Detect which cell encompasses the target text, then output its [x, y] center coordinate. 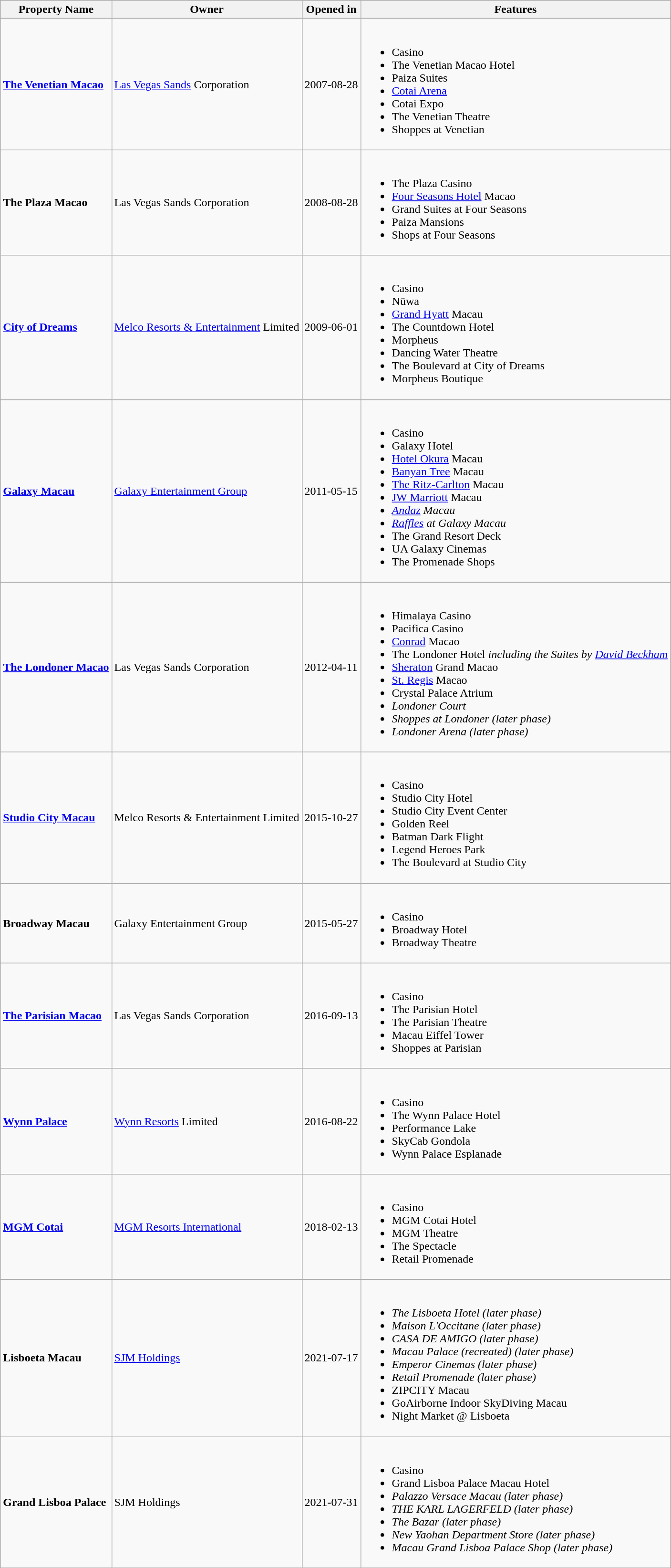
2015-05-27 [331, 923]
Grand Lisboa Palace [56, 1502]
CasinoNüwaGrand Hyatt MacauThe Countdown HotelMorpheusDancing Water TheatreThe Boulevard at City of DreamsMorpheus Boutique [516, 327]
Features [516, 10]
Opened in [331, 10]
2012-04-11 [331, 667]
Owner [207, 10]
2008-08-28 [331, 202]
The Plaza CasinoFour Seasons Hotel MacaoGrand Suites at Four SeasonsPaiza MansionsShops at Four Seasons [516, 202]
CasinoThe Wynn Palace HotelPerformance LakeSkyCab GondolaWynn Palace Esplanade [516, 1121]
The Venetian Macao [56, 84]
CasinoThe Parisian HotelThe Parisian TheatreMacau Eiffel TowerShoppes at Parisian [516, 1015]
Wynn Palace [56, 1121]
CasinoMGM Cotai HotelMGM TheatreThe SpectacleRetail Promenade [516, 1226]
Studio City Macau [56, 818]
CasinoBroadway HotelBroadway Theatre [516, 923]
2015-10-27 [331, 818]
MGM Resorts International [207, 1226]
Lisboeta Macau [56, 1358]
The Plaza Macao [56, 202]
CasinoThe Venetian Macao HotelPaiza SuitesCotai ArenaCotai ExpoThe Venetian TheatreShoppes at Venetian [516, 84]
City of Dreams [56, 327]
2016-08-22 [331, 1121]
2011-05-15 [331, 491]
The Parisian Macao [56, 1015]
Galaxy Macau [56, 491]
2007-08-28 [331, 84]
2021-07-17 [331, 1358]
MGM Cotai [56, 1226]
2009-06-01 [331, 327]
The Londoner Macao [56, 667]
2018-02-13 [331, 1226]
2016-09-13 [331, 1015]
Property Name [56, 10]
CasinoStudio City HotelStudio City Event CenterGolden ReelBatman Dark FlightLegend Heroes ParkThe Boulevard at Studio City [516, 818]
Broadway Macau [56, 923]
2021-07-31 [331, 1502]
Wynn Resorts Limited [207, 1121]
